For the text-containing cell, return its midpoint in (X, Y) coordinate format. 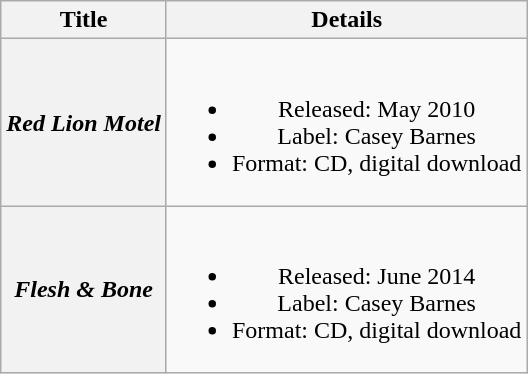
Red Lion Motel (84, 122)
Released: June 2014Label: Casey BarnesFormat: CD, digital download (346, 290)
Title (84, 20)
Details (346, 20)
Flesh & Bone (84, 290)
Released: May 2010Label: Casey BarnesFormat: CD, digital download (346, 122)
